Pinpoint the cell where the given text exists, returning its (X, Y) midpoint coordinate. 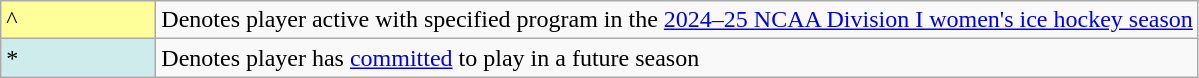
Denotes player active with specified program in the 2024–25 NCAA Division I women's ice hockey season (677, 20)
* (78, 58)
Denotes player has committed to play in a future season (677, 58)
^ (78, 20)
